Pinpoint the cell where the given text exists, returning its (X, Y) midpoint coordinate. 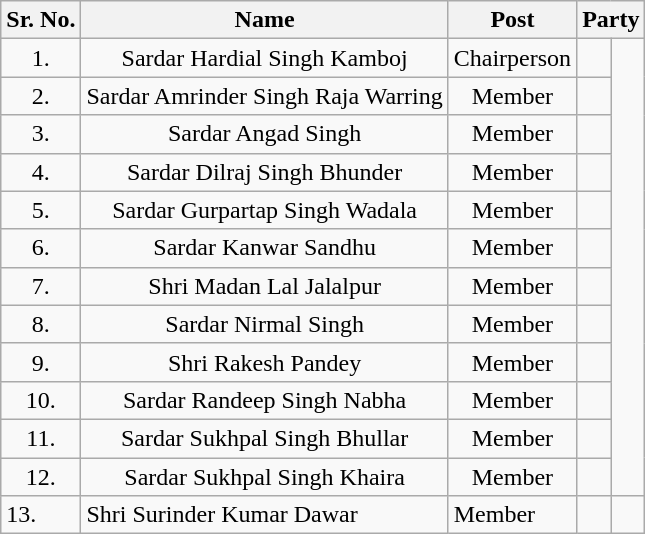
4. (41, 172)
Shri Madan Lal Jalalpur (264, 286)
8. (41, 324)
Sardar Angad Singh (264, 134)
7. (41, 286)
Sardar Nirmal Singh (264, 324)
13. (41, 515)
12. (41, 477)
10. (41, 400)
11. (41, 438)
Shri Rakesh Pandey (264, 362)
Chairperson (512, 58)
Sardar Hardial Singh Kamboj (264, 58)
Party (611, 20)
5. (41, 210)
Name (264, 20)
Sardar Randeep Singh Nabha (264, 400)
Sardar Amrinder Singh Raja Warring (264, 96)
Sardar Kanwar Sandhu (264, 248)
Sr. No. (41, 20)
Sardar Sukhpal Singh Khaira (264, 477)
6. (41, 248)
9. (41, 362)
2. (41, 96)
Sardar Dilraj Singh Bhunder (264, 172)
3. (41, 134)
Shri Surinder Kumar Dawar (264, 515)
Sardar Sukhpal Singh Bhullar (264, 438)
Post (512, 20)
Sardar Gurpartap Singh Wadala (264, 210)
1. (41, 58)
